Detect which cell encompasses the target text, then output its [X, Y] center coordinate. 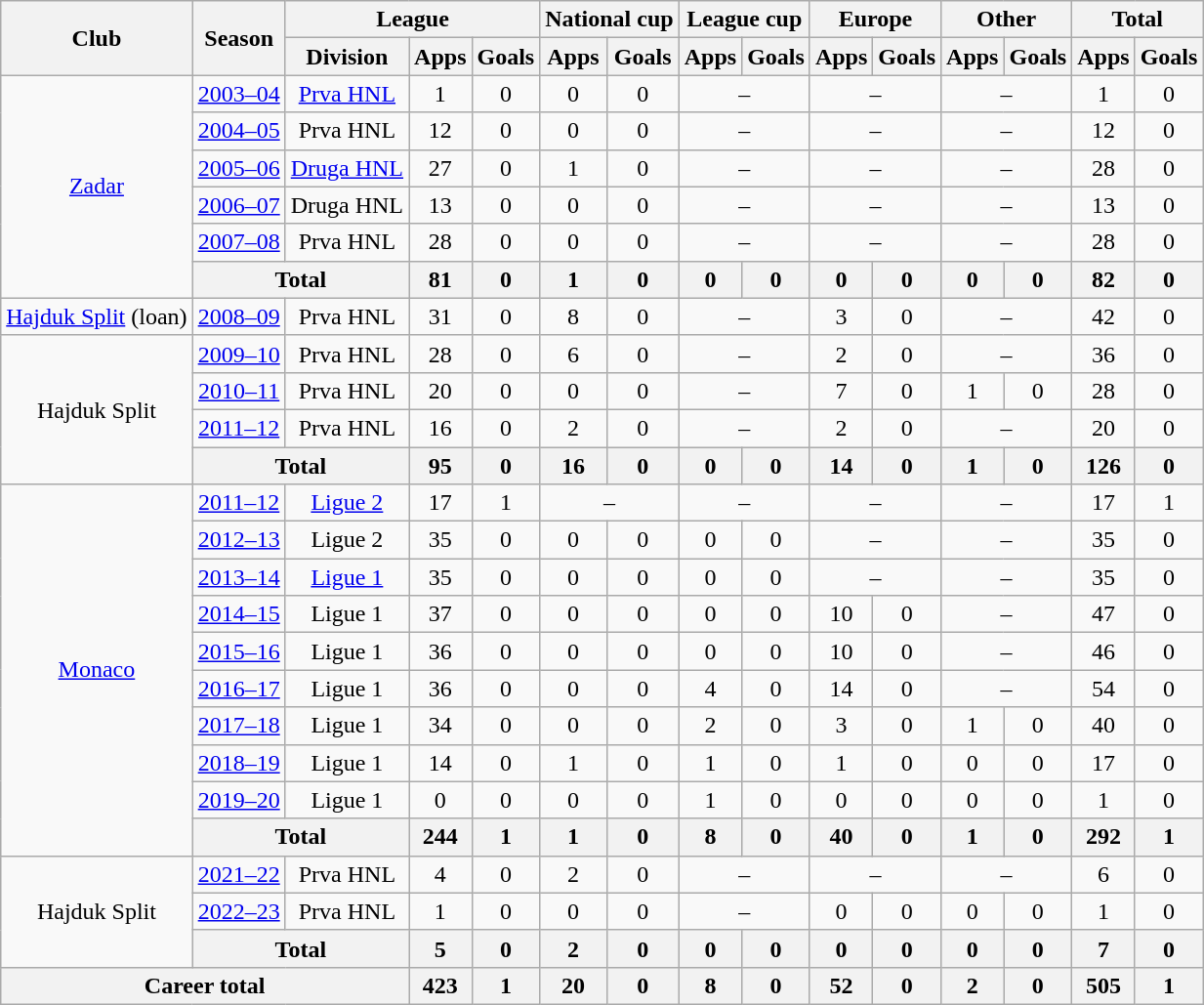
2008–09 [238, 316]
Season [238, 38]
2006–07 [238, 205]
2017–18 [238, 726]
Zadar [97, 187]
2016–17 [238, 689]
2010–11 [238, 391]
81 [440, 279]
Club [97, 38]
82 [1103, 279]
2019–20 [238, 800]
2004–05 [238, 131]
126 [1103, 466]
Other [1007, 20]
League cup [744, 20]
42 [1103, 316]
2021–22 [238, 874]
League [412, 20]
47 [1103, 614]
27 [440, 168]
52 [841, 985]
Europe [875, 20]
292 [1103, 837]
54 [1103, 689]
244 [440, 837]
Career total [205, 985]
95 [440, 466]
2003–04 [238, 94]
2012–13 [238, 540]
2014–15 [238, 614]
423 [440, 985]
2013–14 [238, 577]
46 [1103, 651]
2005–06 [238, 168]
505 [1103, 985]
2022–23 [238, 911]
37 [440, 614]
34 [440, 726]
2015–16 [238, 651]
Monaco [97, 670]
2018–19 [238, 763]
5 [440, 948]
31 [440, 316]
2007–08 [238, 242]
2009–10 [238, 354]
National cup [609, 20]
Hajduk Split (loan) [97, 316]
Division [347, 57]
